Pinpoint the cell where the given text exists, returning its [X, Y] midpoint coordinate. 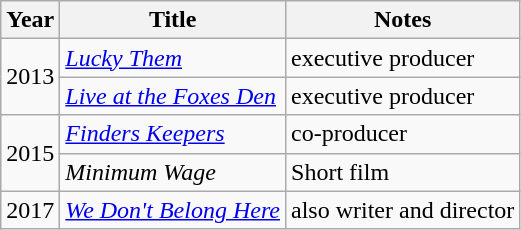
Minimum Wage [173, 172]
2017 [30, 210]
Finders Keepers [173, 134]
Year [30, 20]
We Don't Belong Here [173, 210]
2013 [30, 77]
Live at the Foxes Den [173, 96]
Notes [403, 20]
Title [173, 20]
Lucky Them [173, 58]
also writer and director [403, 210]
co-producer [403, 134]
Short film [403, 172]
2015 [30, 153]
